Capture the cell that displays the provided text and extract its [x, y] central coordinate. 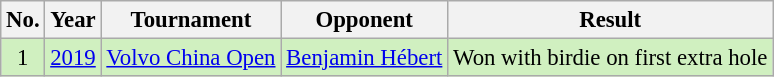
Tournament [191, 20]
Result [610, 20]
Volvo China Open [191, 58]
Opponent [364, 20]
No. [23, 20]
2019 [73, 58]
1 [23, 58]
Year [73, 20]
Won with birdie on first extra hole [610, 58]
Benjamin Hébert [364, 58]
